Provide the (x, y) coordinate of the cell's center where the given text is located.  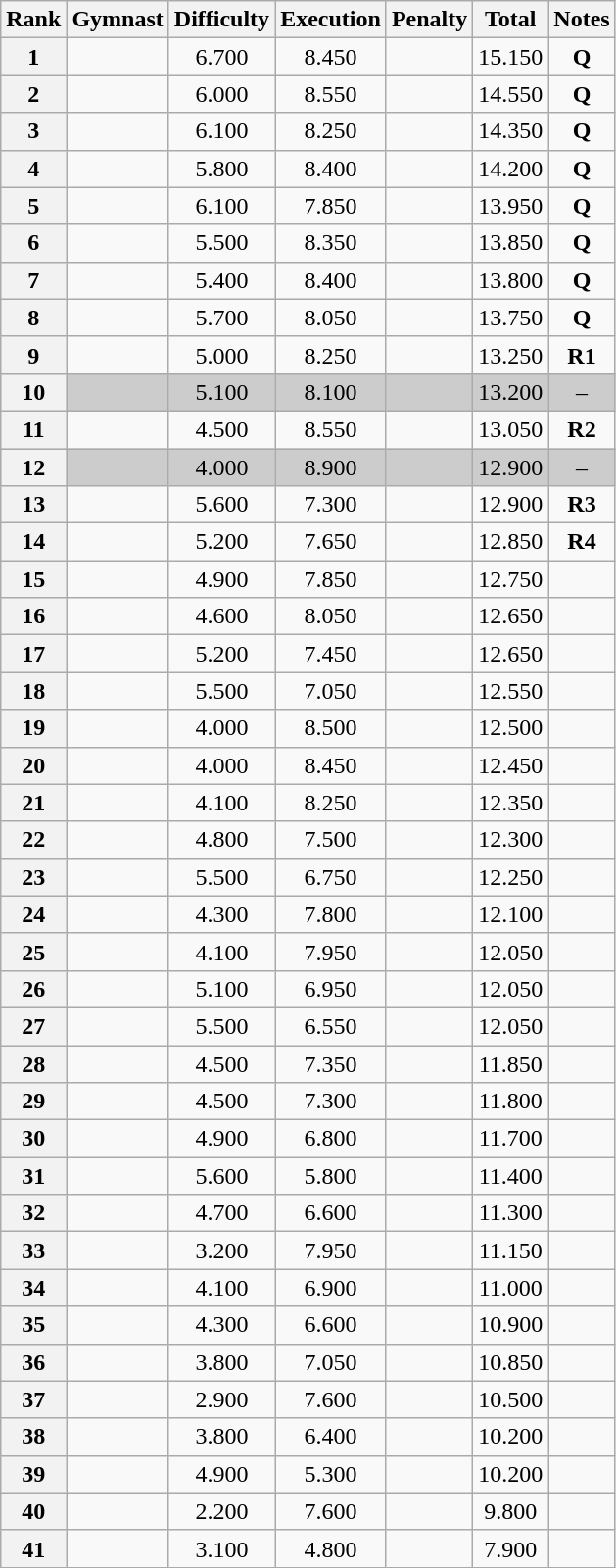
6.000 (221, 94)
6.950 (331, 989)
3.100 (221, 1548)
20 (33, 765)
11 (33, 429)
3.200 (221, 1250)
7.350 (331, 1063)
11.800 (511, 1102)
R4 (582, 542)
26 (33, 989)
32 (33, 1213)
29 (33, 1102)
12.450 (511, 765)
13.200 (511, 392)
5.000 (221, 355)
36 (33, 1362)
Rank (33, 20)
Execution (331, 20)
8.100 (331, 392)
7 (33, 280)
5.300 (331, 1474)
10.500 (511, 1399)
4.600 (221, 616)
23 (33, 877)
6.700 (221, 57)
8.350 (331, 243)
Total (511, 20)
12.100 (511, 914)
7.900 (511, 1548)
38 (33, 1437)
19 (33, 728)
13.250 (511, 355)
13 (33, 505)
28 (33, 1063)
13.750 (511, 318)
11.000 (511, 1288)
40 (33, 1511)
35 (33, 1325)
Gymnast (118, 20)
30 (33, 1139)
16 (33, 616)
7.450 (331, 654)
3 (33, 131)
13.950 (511, 206)
Difficulty (221, 20)
6.800 (331, 1139)
14.200 (511, 169)
37 (33, 1399)
7.650 (331, 542)
12.550 (511, 691)
15 (33, 579)
11.300 (511, 1213)
39 (33, 1474)
5.700 (221, 318)
10.900 (511, 1325)
11.700 (511, 1139)
12.500 (511, 728)
12 (33, 467)
12.250 (511, 877)
11.400 (511, 1176)
25 (33, 952)
2.200 (221, 1511)
34 (33, 1288)
21 (33, 803)
33 (33, 1250)
2.900 (221, 1399)
13.850 (511, 243)
6.550 (331, 1026)
8 (33, 318)
R2 (582, 429)
Penalty (429, 20)
27 (33, 1026)
Notes (582, 20)
9 (33, 355)
13.800 (511, 280)
4.700 (221, 1213)
14 (33, 542)
9.800 (511, 1511)
8.500 (331, 728)
4 (33, 169)
14.550 (511, 94)
11.150 (511, 1250)
6.900 (331, 1288)
12.750 (511, 579)
7.800 (331, 914)
1 (33, 57)
18 (33, 691)
15.150 (511, 57)
12.850 (511, 542)
6.750 (331, 877)
R1 (582, 355)
11.850 (511, 1063)
5 (33, 206)
2 (33, 94)
24 (33, 914)
10.850 (511, 1362)
12.350 (511, 803)
10 (33, 392)
6.400 (331, 1437)
17 (33, 654)
22 (33, 840)
6 (33, 243)
13.050 (511, 429)
5.400 (221, 280)
R3 (582, 505)
14.350 (511, 131)
31 (33, 1176)
7.500 (331, 840)
8.900 (331, 467)
41 (33, 1548)
12.300 (511, 840)
